Extract the [x, y] coordinate from the center of the cell holding the provided text.  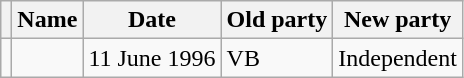
New party [398, 20]
Date [152, 20]
Independent [398, 58]
11 June 1996 [152, 58]
VB [277, 58]
Old party [277, 20]
Name [48, 20]
